Output the (x, y) coordinate of the center of the cell containing the given text.  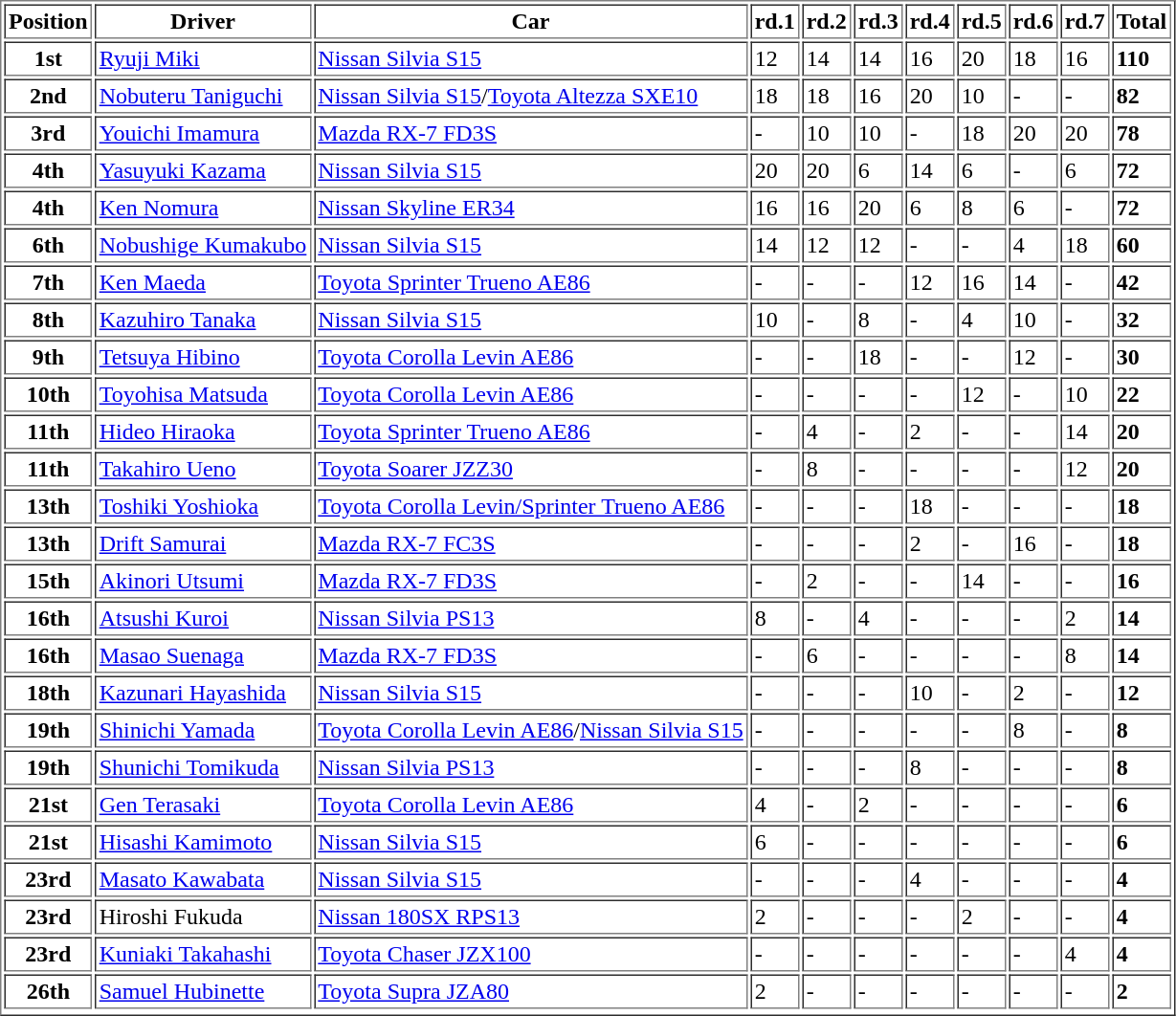
Nissan 180SX RPS13 (530, 917)
30 (1141, 358)
Toyota Corolla Levin AE86/Nissan Silvia S15 (530, 731)
Car (530, 21)
60 (1141, 245)
Ken Nomura (203, 209)
rd.5 (982, 21)
7th (48, 283)
9th (48, 358)
6th (48, 245)
Samuel Hubinette (203, 991)
110 (1141, 59)
22 (1141, 394)
rd.4 (930, 21)
Kazunari Hayashida (203, 693)
Nobushige Kumakubo (203, 245)
Toyohisa Matsuda (203, 394)
rd.7 (1085, 21)
Toyota Supra JZA80 (530, 991)
8th (48, 320)
1st (48, 59)
3rd (48, 134)
Takahiro Ueno (203, 469)
2nd (48, 96)
78 (1141, 134)
Youichi Imamura (203, 134)
Toshiki Yoshioka (203, 507)
Ken Maeda (203, 283)
Nissan Skyline ER34 (530, 209)
rd.3 (878, 21)
Atsushi Kuroi (203, 618)
Kazuhiro Tanaka (203, 320)
Masato Kawabata (203, 880)
Kuniaki Takahashi (203, 955)
32 (1141, 320)
Masao Suenaga (203, 656)
Total (1141, 21)
Driver (203, 21)
Mazda RX-7 FC3S (530, 543)
82 (1141, 96)
Hideo Hiraoka (203, 432)
Hiroshi Fukuda (203, 917)
Shunichi Tomikuda (203, 767)
Shinichi Yamada (203, 731)
Ryuji Miki (203, 59)
15th (48, 582)
rd.6 (1033, 21)
Akinori Utsumi (203, 582)
Gen Terasaki (203, 806)
Tetsuya Hibino (203, 358)
Drift Samurai (203, 543)
Position (48, 21)
Nobuteru Taniguchi (203, 96)
42 (1141, 283)
rd.2 (827, 21)
10th (48, 394)
Nissan Silvia S15/Toyota Altezza SXE10 (530, 96)
Toyota Chaser JZX100 (530, 955)
Hisashi Kamimoto (203, 842)
18th (48, 693)
Toyota Corolla Levin/Sprinter Trueno AE86 (530, 507)
Yasuyuki Kazama (203, 170)
rd.1 (775, 21)
Toyota Soarer JZZ30 (530, 469)
26th (48, 991)
